Identify which cell holds the provided text, then report its [x, y] central coordinate. 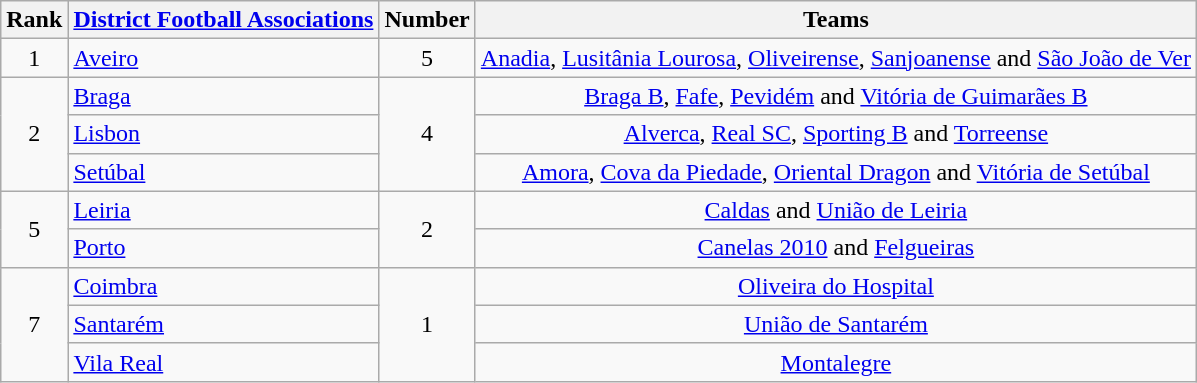
União de Santarém [836, 324]
Teams [836, 20]
Leiria [224, 210]
Santarém [224, 324]
Braga [224, 96]
Amora, Cova da Piedade, Oriental Dragon and Vitória de Setúbal [836, 172]
Canelas 2010 and Felgueiras [836, 248]
Anadia, Lusitânia Lourosa, Oliveirense, Sanjoanense and São João de Ver [836, 58]
Alverca, Real SC, Sporting B and Torreense [836, 134]
Montalegre [836, 362]
4 [427, 134]
Setúbal [224, 172]
Number [427, 20]
Lisbon [224, 134]
7 [34, 324]
Rank [34, 20]
Oliveira do Hospital [836, 286]
Braga B, Fafe, Pevidém and Vitória de Guimarães B [836, 96]
District Football Associations [224, 20]
Coimbra [224, 286]
Vila Real [224, 362]
Aveiro [224, 58]
Porto [224, 248]
Caldas and União de Leiria [836, 210]
